Return the [X, Y] coordinate for the center point of the cell that contains the specified text.  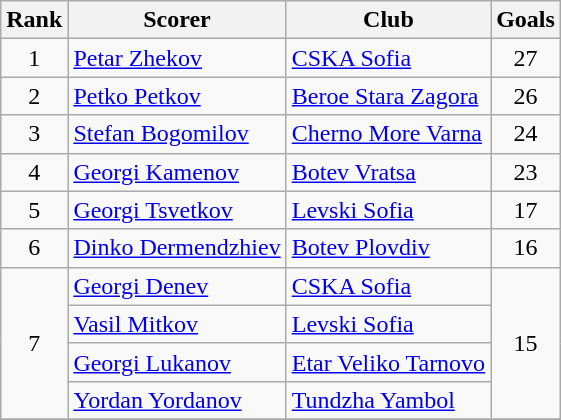
23 [526, 172]
26 [526, 96]
17 [526, 210]
Tundzha Yambol [388, 400]
24 [526, 134]
Etar Veliko Tarnovo [388, 362]
Petko Petkov [177, 96]
Georgi Tsvetkov [177, 210]
15 [526, 343]
Scorer [177, 20]
Botev Vratsa [388, 172]
6 [34, 248]
16 [526, 248]
Vasil Mitkov [177, 324]
1 [34, 58]
5 [34, 210]
3 [34, 134]
Georgi Denev [177, 286]
7 [34, 343]
4 [34, 172]
Botev Plovdiv [388, 248]
Club [388, 20]
Beroe Stara Zagora [388, 96]
27 [526, 58]
Dinko Dermendzhiev [177, 248]
Cherno More Varna [388, 134]
2 [34, 96]
Goals [526, 20]
Georgi Lukanov [177, 362]
Yordan Yordanov [177, 400]
Rank [34, 20]
Stefan Bogomilov [177, 134]
Petar Zhekov [177, 58]
Georgi Kamenov [177, 172]
